Return (x, y) of the center of cell containing provided text 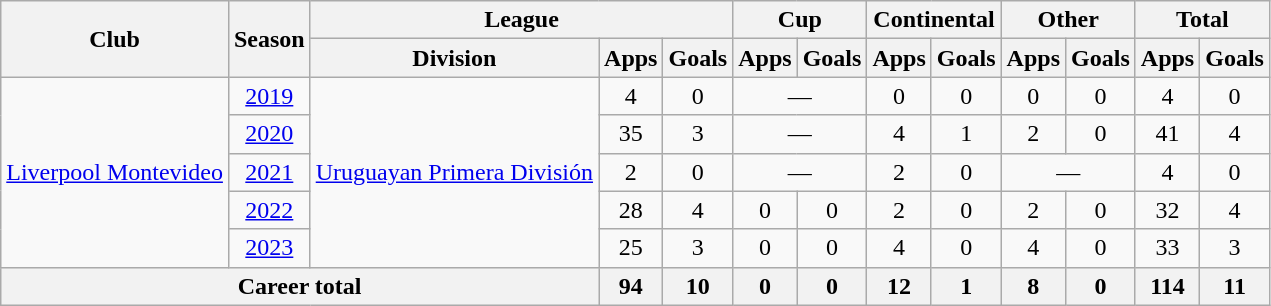
Season (269, 39)
2023 (269, 248)
League (522, 20)
2019 (269, 96)
35 (631, 134)
Other (1068, 20)
11 (1235, 286)
32 (1167, 210)
10 (698, 286)
Club (115, 39)
12 (899, 286)
114 (1167, 286)
28 (631, 210)
Uruguayan Primera División (454, 172)
Career total (300, 286)
2020 (269, 134)
41 (1167, 134)
2021 (269, 172)
2022 (269, 210)
94 (631, 286)
Liverpool Montevideo (115, 172)
Total (1202, 20)
8 (1033, 286)
33 (1167, 248)
25 (631, 248)
Cup (800, 20)
Division (454, 58)
Continental (934, 20)
